Extract the (X, Y) coordinate from the center of the cell holding the provided text.  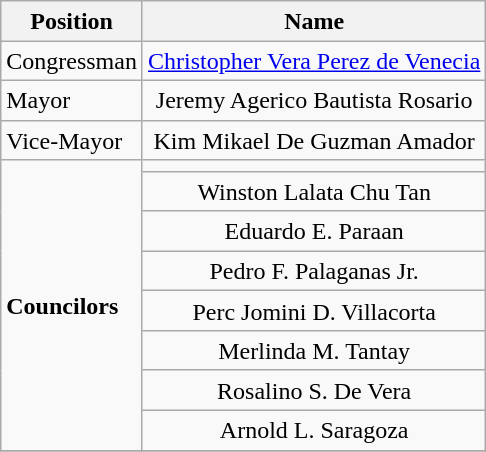
Position (72, 21)
Christopher Vera Perez de Venecia (314, 61)
Eduardo E. Paraan (314, 231)
Name (314, 21)
Perc Jomini D. Villacorta (314, 311)
Congressman (72, 61)
Arnold L. Saragoza (314, 430)
Merlinda M. Tantay (314, 351)
Rosalino S. De Vera (314, 390)
Mayor (72, 100)
Councilors (72, 305)
Jeremy Agerico Bautista Rosario (314, 100)
Kim Mikael De Guzman Amador (314, 140)
Vice-Mayor (72, 140)
Winston Lalata Chu Tan (314, 191)
Pedro F. Palaganas Jr. (314, 271)
